From the cell containing the given text, extract its center point as [x, y] coordinate. 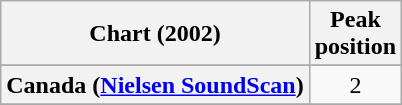
2 [355, 85]
Peakposition [355, 34]
Canada (Nielsen SoundScan) [155, 85]
Chart (2002) [155, 34]
